Output the [X, Y] coordinate of the center of the cell containing the given text.  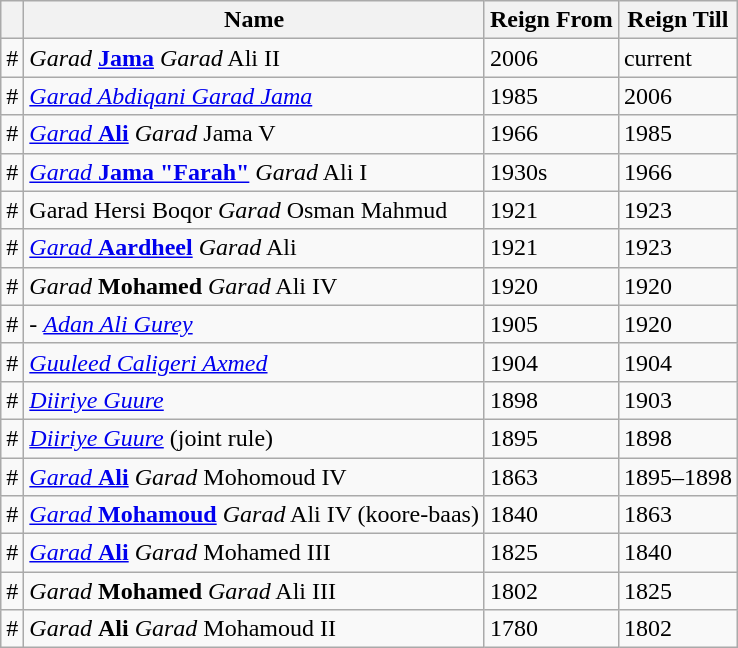
Garad Aardheel Garad Ali [254, 248]
1905 [551, 324]
current [678, 58]
Guuleed Caligeri Axmed [254, 362]
Reign From [551, 20]
Garad Ali Garad Mohamed III [254, 553]
Reign Till [678, 20]
Garad Ali Garad Jama V [254, 134]
1903 [678, 400]
1780 [551, 629]
Diiriye Guure [254, 400]
Garad Hersi Boqor Garad Osman Mahmud [254, 210]
Garad Abdiqani Garad Jama [254, 96]
1895 [551, 438]
Garad Mohamoud Garad Ali IV (koore-baas) [254, 515]
Name [254, 20]
Garad Mohamed Garad Ali III [254, 591]
Garad Jama "Farah" Garad Ali I [254, 172]
1930s [551, 172]
- Adan Ali Gurey [254, 324]
Garad Ali Garad Mohamoud II [254, 629]
Garad Jama Garad Ali II [254, 58]
Garad Mohamed Garad Ali IV [254, 286]
1895–1898 [678, 477]
Diiriye Guure (joint rule) [254, 438]
Garad Ali Garad Mohomoud IV [254, 477]
